Return the [x, y] coordinate for the center point of the cell that contains the specified text.  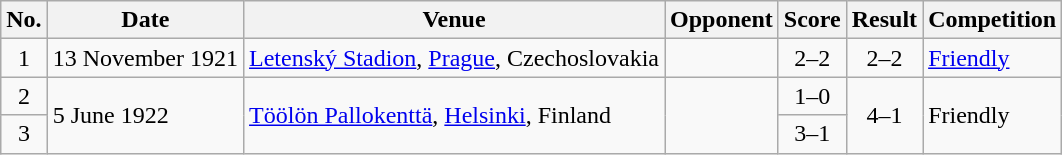
13 November 1921 [145, 58]
3–1 [812, 134]
Competition [992, 20]
Letenský Stadion, Prague, Czechoslovakia [454, 58]
1 [24, 58]
Result [884, 20]
Venue [454, 20]
3 [24, 134]
Date [145, 20]
4–1 [884, 115]
Opponent [721, 20]
Töölön Pallokenttä, Helsinki, Finland [454, 115]
Score [812, 20]
5 June 1922 [145, 115]
No. [24, 20]
1–0 [812, 96]
2 [24, 96]
